Output the [x, y] coordinate of the center of the cell containing the given text.  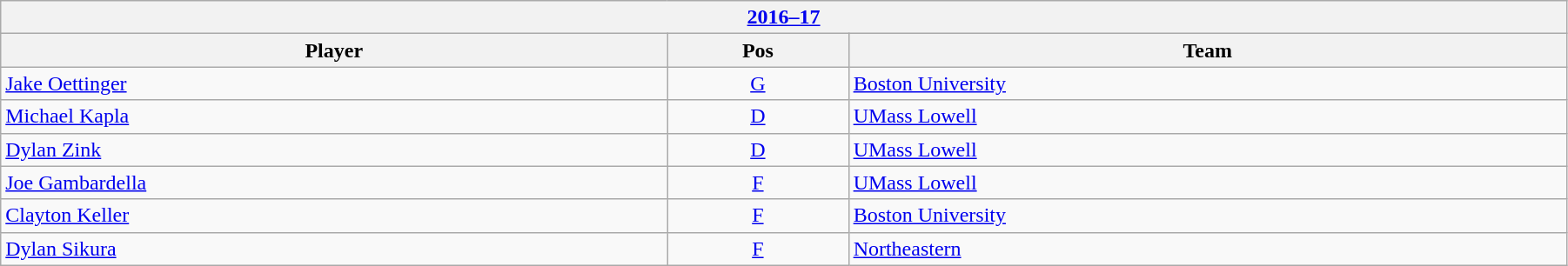
Pos [758, 50]
Jake Oettinger [334, 83]
Dylan Zink [334, 150]
Joe Gambardella [334, 183]
Player [334, 50]
2016–17 [784, 17]
Dylan Sikura [334, 249]
Team [1208, 50]
G [758, 83]
Clayton Keller [334, 216]
Northeastern [1208, 249]
Michael Kapla [334, 116]
